Return (X, Y) of the center of cell containing provided text 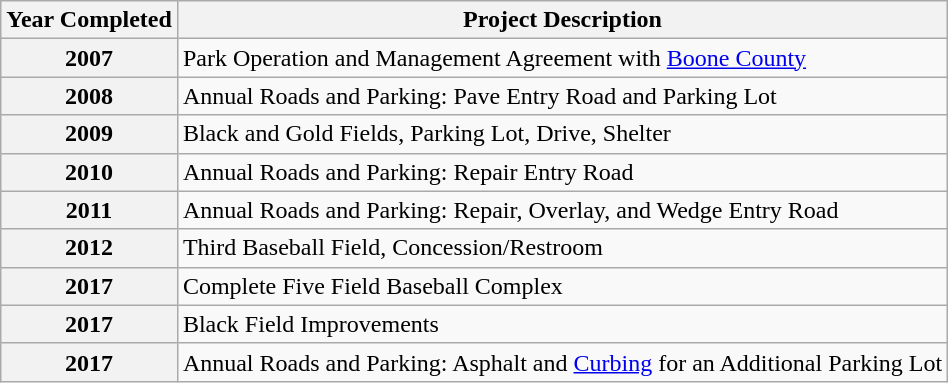
Annual Roads and Parking: Repair Entry Road (562, 172)
Third Baseball Field, Concession/Restroom (562, 248)
Annual Roads and Parking: Asphalt and Curbing for an Additional Parking Lot (562, 362)
Complete Five Field Baseball Complex (562, 286)
2007 (90, 58)
2012 (90, 248)
Project Description (562, 20)
Black and Gold Fields, Parking Lot, Drive, Shelter (562, 134)
Year Completed (90, 20)
Park Operation and Management Agreement with Boone County (562, 58)
2011 (90, 210)
2010 (90, 172)
2008 (90, 96)
Annual Roads and Parking: Repair, Overlay, and Wedge Entry Road (562, 210)
Annual Roads and Parking: Pave Entry Road and Parking Lot (562, 96)
2009 (90, 134)
Black Field Improvements (562, 324)
